Output the [x, y] coordinate of the center of the cell containing the given text.  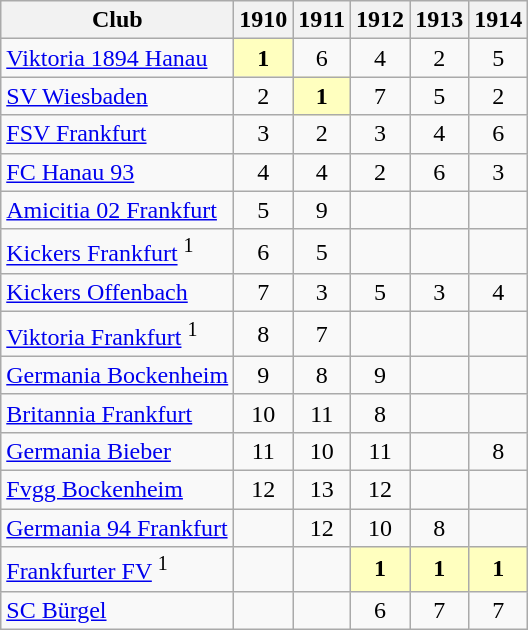
FC Hanau 93 [118, 172]
Germania Bockenheim [118, 375]
Kickers Offenbach [118, 293]
1910 [264, 20]
Amicitia 02 Frankfurt [118, 210]
Club [118, 20]
1912 [380, 20]
SV Wiesbaden [118, 96]
Frankfurter FV 1 [118, 570]
SC Bürgel [118, 610]
Kickers Frankfurt 1 [118, 252]
Viktoria Frankfurt 1 [118, 334]
Britannia Frankfurt [118, 413]
1914 [498, 20]
Germania 94 Frankfurt [118, 528]
Fvgg Bockenheim [118, 489]
FSV Frankfurt [118, 134]
Viktoria 1894 Hanau [118, 58]
1911 [322, 20]
1913 [440, 20]
13 [322, 489]
Germania Bieber [118, 451]
